From the cell containing the given text, extract its center point as [x, y] coordinate. 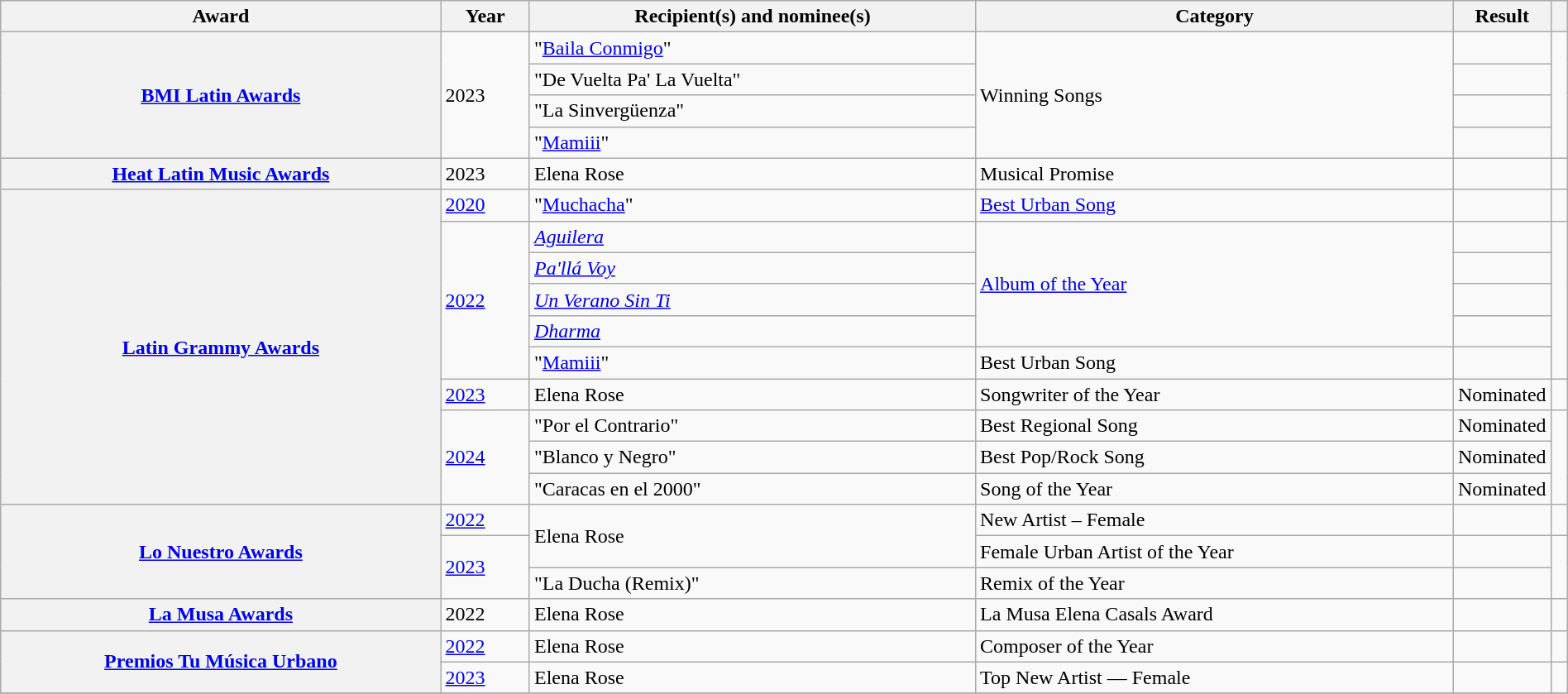
"Por el Contrario" [753, 426]
Latin Grammy Awards [221, 347]
Heat Latin Music Awards [221, 174]
Premios Tu Música Urbano [221, 662]
Pa'llá Voy [753, 268]
Composer of the Year [1215, 646]
2020 [485, 205]
Recipient(s) and nominee(s) [753, 17]
"Caracas en el 2000" [753, 489]
Year [485, 17]
2024 [485, 457]
Un Verano Sin Ti [753, 299]
Result [1502, 17]
Award [221, 17]
Musical Promise [1215, 174]
Album of the Year [1215, 284]
Category [1215, 17]
Dharma [753, 331]
Best Regional Song [1215, 426]
"De Vuelta Pa' La Vuelta" [753, 79]
Song of the Year [1215, 489]
Lo Nuestro Awards [221, 552]
La Musa Elena Casals Award [1215, 615]
Winning Songs [1215, 95]
Female Urban Artist of the Year [1215, 552]
Remix of the Year [1215, 583]
Aguilera [753, 237]
Best Pop/Rock Song [1215, 457]
BMI Latin Awards [221, 95]
"Muchacha" [753, 205]
"Baila Conmigo" [753, 48]
"La Ducha (Remix)" [753, 583]
La Musa Awards [221, 615]
Top New Artist — Female [1215, 677]
New Artist – Female [1215, 520]
Songwriter of the Year [1215, 395]
"La Sinvergüenza" [753, 111]
"Blanco y Negro" [753, 457]
